Output the (x, y) coordinate of the center of the cell containing the given text.  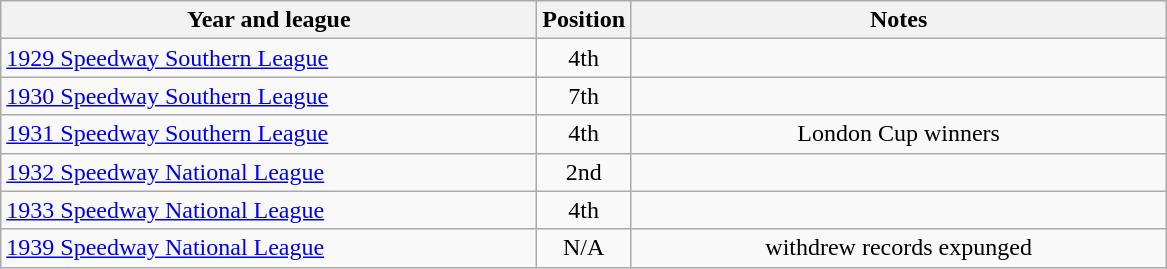
London Cup winners (899, 134)
Year and league (269, 20)
1931 Speedway Southern League (269, 134)
Notes (899, 20)
N/A (584, 248)
1930 Speedway Southern League (269, 96)
withdrew records expunged (899, 248)
1933 Speedway National League (269, 210)
7th (584, 96)
Position (584, 20)
2nd (584, 172)
1939 Speedway National League (269, 248)
1932 Speedway National League (269, 172)
1929 Speedway Southern League (269, 58)
